Scan for the cell matching the given text and deliver its (X, Y) coordinate at center. 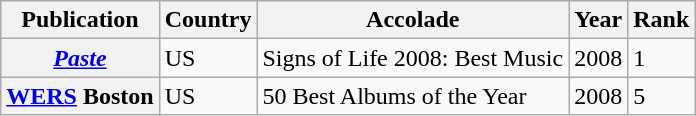
Publication (80, 20)
5 (662, 96)
Accolade (413, 20)
Year (598, 20)
Country (208, 20)
Paste (80, 58)
WERS Boston (80, 96)
Rank (662, 20)
Signs of Life 2008: Best Music (413, 58)
1 (662, 58)
50 Best Albums of the Year (413, 96)
